Extract the (x, y) coordinate from the center of the cell holding the provided text.  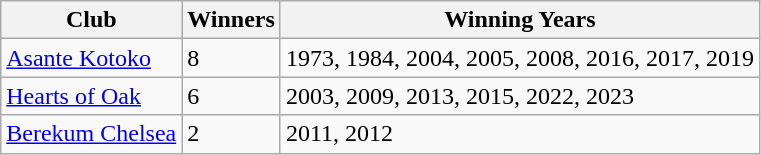
1973, 1984, 2004, 2005, 2008, 2016, 2017, 2019 (520, 58)
Asante Kotoko (92, 58)
6 (232, 96)
2003, 2009, 2013, 2015, 2022, 2023 (520, 96)
Winning Years (520, 20)
Club (92, 20)
2 (232, 134)
Winners (232, 20)
Hearts of Oak (92, 96)
2011, 2012 (520, 134)
Berekum Chelsea (92, 134)
8 (232, 58)
